Find where the given text appears and provide that cell's center as (X, Y) coordinate. 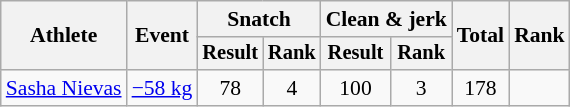
4 (292, 88)
3 (420, 88)
100 (356, 88)
178 (480, 88)
Sasha Nievas (64, 88)
78 (230, 88)
Event (162, 36)
Clean & jerk (386, 19)
Total (480, 36)
Athlete (64, 36)
Snatch (258, 19)
−58 kg (162, 88)
